Search for the cell housing the specified text and yield its (X, Y) center coordinate. 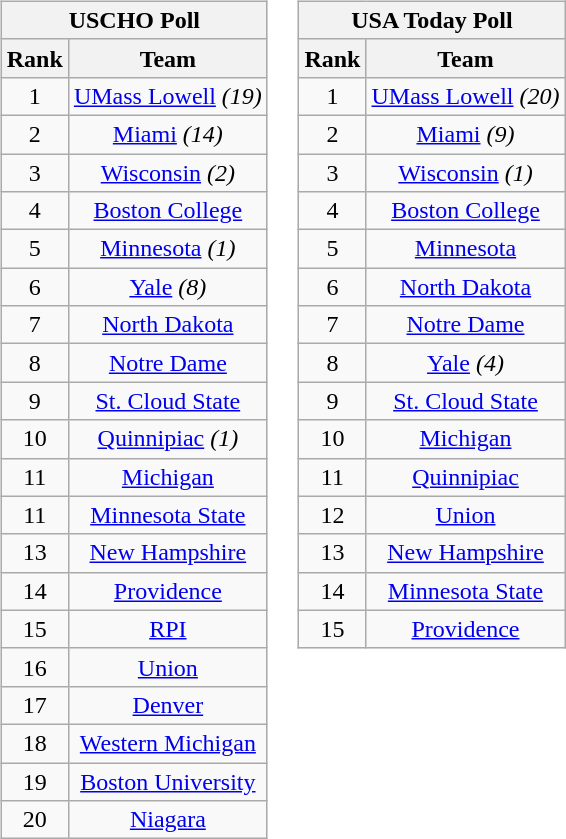
16 (34, 667)
Denver (168, 705)
Quinnipiac (1) (168, 439)
Yale (4) (466, 363)
Quinnipiac (466, 477)
Miami (9) (466, 134)
17 (34, 705)
20 (34, 820)
UMass Lowell (19) (168, 96)
18 (34, 743)
USCHO Poll (134, 20)
USA Today Poll (432, 20)
RPI (168, 629)
Western Michigan (168, 743)
Yale (8) (168, 287)
Niagara (168, 820)
Wisconsin (2) (168, 173)
12 (332, 515)
19 (34, 781)
Wisconsin (1) (466, 173)
Minnesota (466, 249)
UMass Lowell (20) (466, 96)
Miami (14) (168, 134)
Boston University (168, 781)
Minnesota (1) (168, 249)
